Output the [x, y] coordinate of the center of the cell containing the given text.  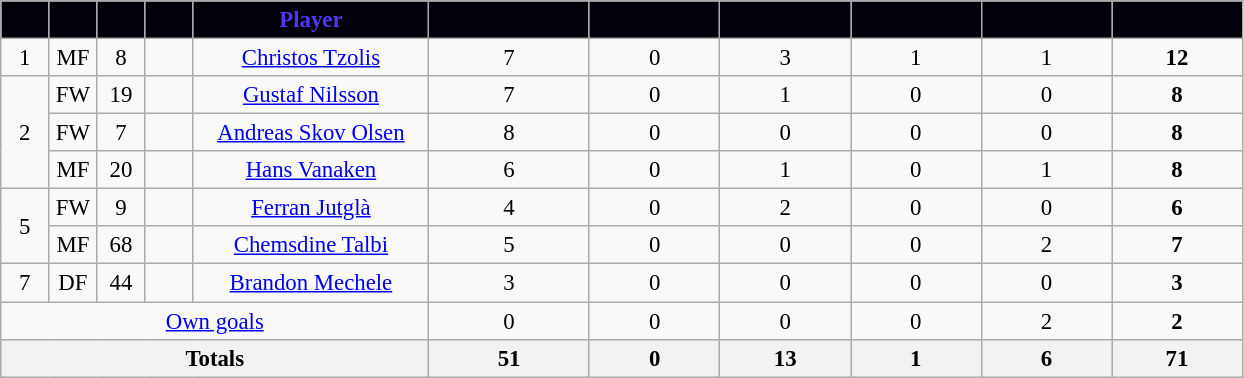
Brandon Mechele [311, 283]
Chemsdine Talbi [311, 245]
4 [510, 208]
12 [1178, 58]
Gustaf Nilsson [311, 95]
Player [311, 20]
Totals [215, 358]
19 [121, 95]
Ferran Jutglà [311, 208]
51 [510, 358]
Own goals [215, 321]
Christos Tzolis [311, 58]
44 [121, 283]
13 [786, 358]
71 [1178, 358]
20 [121, 170]
9 [121, 208]
68 [121, 245]
DF [73, 283]
Hans Vanaken [311, 170]
Andreas Skov Olsen [311, 133]
